Detect which cell encompasses the target text, then output its (X, Y) center coordinate. 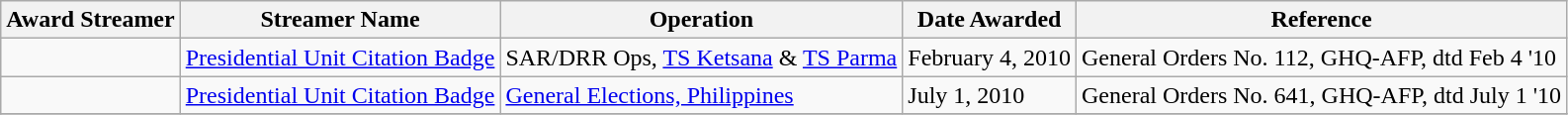
SAR/DRR Ops, TS Ketsana & TS Parma (702, 57)
Award Streamer (91, 20)
General Orders No. 112, GHQ-AFP, dtd Feb 4 '10 (1321, 57)
General Orders No. 641, GHQ-AFP, dtd July 1 '10 (1321, 95)
Reference (1321, 20)
General Elections, Philippines (702, 95)
July 1, 2010 (990, 95)
Operation (702, 20)
February 4, 2010 (990, 57)
Date Awarded (990, 20)
Streamer Name (340, 20)
